Capture the cell that displays the provided text and extract its [x, y] central coordinate. 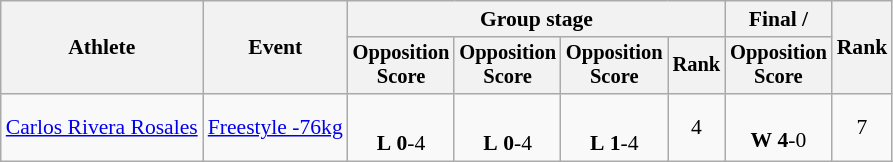
Carlos Rivera Rosales [102, 128]
L 1-4 [614, 128]
7 [862, 128]
Final / [778, 19]
W 4-0 [778, 128]
4 [697, 128]
Event [276, 48]
Freestyle -76kg [276, 128]
Athlete [102, 48]
Group stage [536, 19]
